Scan for the cell matching the given text and deliver its (X, Y) coordinate at center. 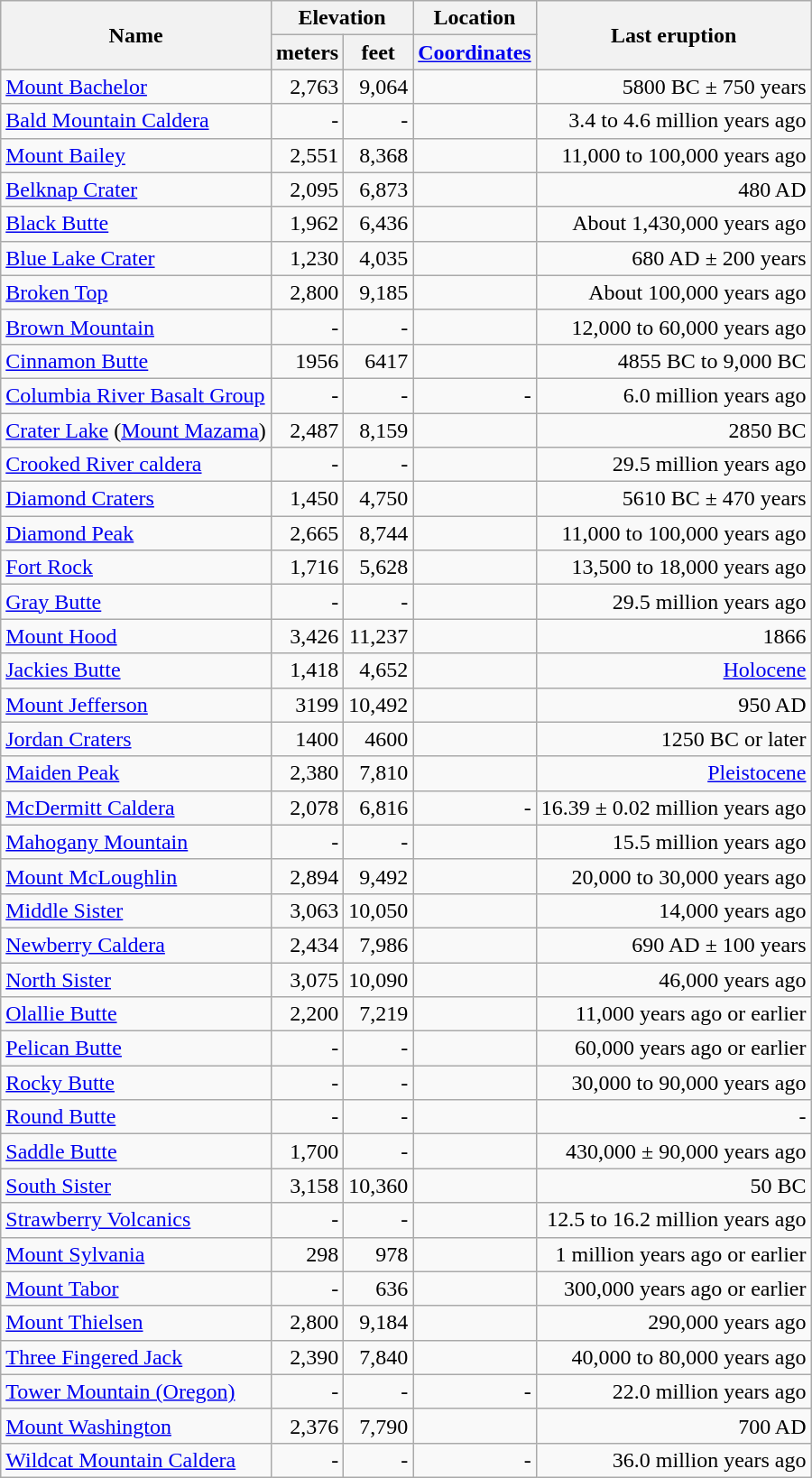
1,230 (307, 258)
North Sister (136, 979)
Location (475, 18)
Round Butte (136, 1117)
9,492 (379, 876)
46,000 years ago (673, 979)
6,816 (379, 808)
20,000 to 30,000 years ago (673, 876)
15.5 million years ago (673, 842)
3,158 (307, 1186)
Elevation (341, 18)
10,492 (379, 705)
36.0 million years ago (673, 1460)
10,050 (379, 910)
2,551 (307, 155)
2850 BC (673, 430)
9,184 (379, 1323)
480 AD (673, 189)
2,078 (307, 808)
Mount Hood (136, 636)
Crater Lake (Mount Mazama) (136, 430)
Cinnamon Butte (136, 361)
1,962 (307, 224)
7,986 (379, 945)
298 (307, 1254)
30,000 to 90,000 years ago (673, 1083)
4855 BC to 9,000 BC (673, 361)
Bald Mountain Caldera (136, 121)
Pelican Butte (136, 1048)
6.0 million years ago (673, 395)
2,894 (307, 876)
Mount Sylvania (136, 1254)
Jordan Craters (136, 739)
feet (379, 52)
Mount Thielsen (136, 1323)
Saddle Butte (136, 1151)
Columbia River Basalt Group (136, 395)
5800 BC ± 750 years (673, 87)
290,000 years ago (673, 1323)
Holocene (673, 670)
50 BC (673, 1186)
Brown Mountain (136, 327)
Diamond Craters (136, 499)
6,436 (379, 224)
2,390 (307, 1357)
meters (307, 52)
About 100,000 years ago (673, 292)
Jackies Butte (136, 670)
690 AD ± 100 years (673, 945)
978 (379, 1254)
Black Butte (136, 224)
Mount Bailey (136, 155)
3199 (307, 705)
7,219 (379, 1014)
2,376 (307, 1426)
1956 (307, 361)
1,716 (307, 568)
950 AD (673, 705)
2,487 (307, 430)
Olallie Butte (136, 1014)
4600 (379, 739)
680 AD ± 200 years (673, 258)
5610 BC ± 470 years (673, 499)
3,426 (307, 636)
4,750 (379, 499)
2,200 (307, 1014)
40,000 to 80,000 years ago (673, 1357)
1,418 (307, 670)
Broken Top (136, 292)
Diamond Peak (136, 533)
8,159 (379, 430)
2,434 (307, 945)
Mount McLoughlin (136, 876)
3,075 (307, 979)
About 1,430,000 years ago (673, 224)
Middle Sister (136, 910)
16.39 ± 0.02 million years ago (673, 808)
22.0 million years ago (673, 1391)
Pleistocene (673, 773)
McDermitt Caldera (136, 808)
1400 (307, 739)
12.5 to 16.2 million years ago (673, 1220)
Newberry Caldera (136, 945)
11,000 years ago or earlier (673, 1014)
8,368 (379, 155)
Maiden Peak (136, 773)
6417 (379, 361)
Three Fingered Jack (136, 1357)
3.4 to 4.6 million years ago (673, 121)
11,237 (379, 636)
4,035 (379, 258)
2,665 (307, 533)
2,763 (307, 87)
7,790 (379, 1426)
Belknap Crater (136, 189)
Strawberry Volcanics (136, 1220)
7,810 (379, 773)
Coordinates (475, 52)
9,064 (379, 87)
Fort Rock (136, 568)
Mount Bachelor (136, 87)
7,840 (379, 1357)
Blue Lake Crater (136, 258)
60,000 years ago or earlier (673, 1048)
8,744 (379, 533)
South Sister (136, 1186)
Gray Butte (136, 602)
6,873 (379, 189)
2,095 (307, 189)
5,628 (379, 568)
Last eruption (673, 35)
1250 BC or later (673, 739)
Mount Tabor (136, 1289)
1,450 (307, 499)
1,700 (307, 1151)
1866 (673, 636)
430,000 ± 90,000 years ago (673, 1151)
10,360 (379, 1186)
Mahogany Mountain (136, 842)
Wildcat Mountain Caldera (136, 1460)
Rocky Butte (136, 1083)
Tower Mountain (Oregon) (136, 1391)
1 million years ago or earlier (673, 1254)
Name (136, 35)
14,000 years ago (673, 910)
300,000 years ago or earlier (673, 1289)
700 AD (673, 1426)
Mount Jefferson (136, 705)
12,000 to 60,000 years ago (673, 327)
10,090 (379, 979)
9,185 (379, 292)
2,380 (307, 773)
Mount Washington (136, 1426)
636 (379, 1289)
3,063 (307, 910)
4,652 (379, 670)
Crooked River caldera (136, 465)
13,500 to 18,000 years ago (673, 568)
